Extract the [X, Y] coordinate from the center of the cell holding the provided text.  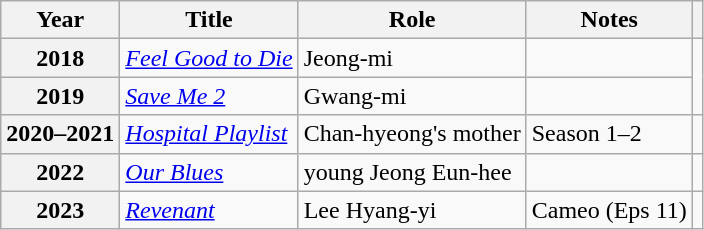
2023 [60, 210]
2018 [60, 58]
Revenant [209, 210]
Year [60, 20]
Our Blues [209, 172]
Notes [609, 20]
Season 1–2 [609, 134]
young Jeong Eun-hee [412, 172]
Role [412, 20]
2019 [60, 96]
Cameo (Eps 11) [609, 210]
Gwang-mi [412, 96]
Hospital Playlist [209, 134]
Feel Good to Die [209, 58]
Lee Hyang-yi [412, 210]
Save Me 2 [209, 96]
Jeong-mi [412, 58]
Title [209, 20]
2022 [60, 172]
2020–2021 [60, 134]
Chan-hyeong's mother [412, 134]
